Provide the [x, y] coordinate of the cell's center where the given text is located.  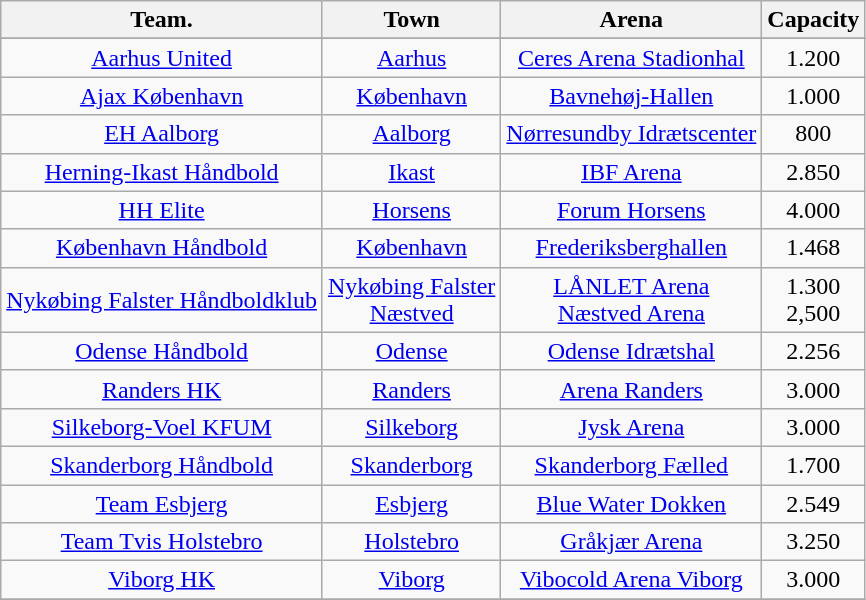
2.549 [814, 503]
IBF Arena [632, 172]
1.3002,500 [814, 300]
Herning-Ikast Håndbold [162, 172]
Silkeborg-Voel KFUM [162, 427]
Ajax København [162, 96]
HH Elite [162, 210]
Town [411, 20]
2.850 [814, 172]
Arena Randers [632, 389]
Aalborg [411, 134]
1.000 [814, 96]
Aarhus United [162, 58]
Vibocold Arena Viborg [632, 580]
Jysk Arena [632, 427]
4.000 [814, 210]
1.468 [814, 248]
Skanderborg [411, 465]
Viborg [411, 580]
LÅNLET ArenaNæstved Arena [632, 300]
Nykøbing Falster Håndboldklub [162, 300]
Nykøbing FalsterNæstved [411, 300]
1.200 [814, 58]
2.256 [814, 351]
Odense Håndbold [162, 351]
Holstebro [411, 542]
Horsens [411, 210]
Esbjerg [411, 503]
Blue Water Dokken [632, 503]
Ikast [411, 172]
Bavnehøj-Hallen [632, 96]
Team. [162, 20]
Gråkjær Arena [632, 542]
1.700 [814, 465]
Arena [632, 20]
Skanderborg Håndbold [162, 465]
Frederiksberghallen [632, 248]
Nørresundby Idrætscenter [632, 134]
EH Aalborg [162, 134]
3.250 [814, 542]
Odense Idrætshal [632, 351]
Odense [411, 351]
Viborg HK [162, 580]
Randers [411, 389]
Capacity [814, 20]
Team Tvis Holstebro [162, 542]
Aarhus [411, 58]
800 [814, 134]
Ceres Arena Stadionhal [632, 58]
Team Esbjerg [162, 503]
Silkeborg [411, 427]
Forum Horsens [632, 210]
Randers HK [162, 389]
Skanderborg Fælled [632, 465]
København Håndbold [162, 248]
